For the text-containing cell, return its midpoint in (x, y) coordinate format. 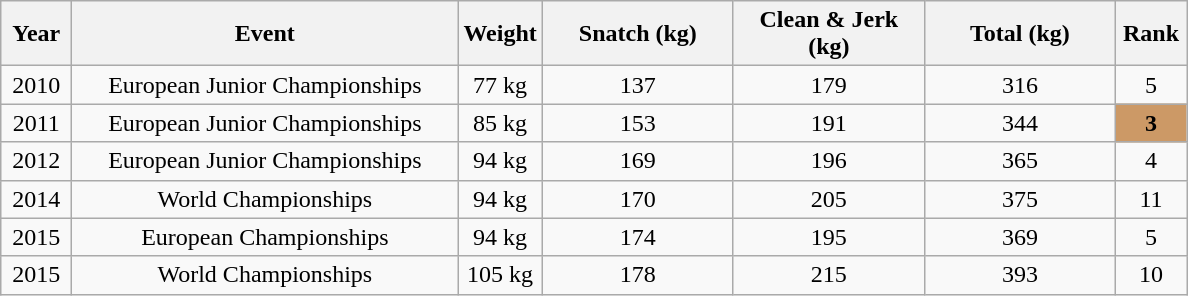
Rank (1150, 34)
2010 (36, 85)
2011 (36, 123)
Year (36, 34)
11 (1150, 199)
365 (1020, 161)
2014 (36, 199)
316 (1020, 85)
Weight (500, 34)
170 (638, 199)
393 (1020, 275)
369 (1020, 237)
153 (638, 123)
191 (828, 123)
Clean & Jerk (kg) (828, 34)
Event (265, 34)
375 (1020, 199)
77 kg (500, 85)
European Championships (265, 237)
4 (1150, 161)
Total (kg) (1020, 34)
3 (1150, 123)
169 (638, 161)
137 (638, 85)
215 (828, 275)
205 (828, 199)
Snatch (kg) (638, 34)
178 (638, 275)
174 (638, 237)
105 kg (500, 275)
196 (828, 161)
85 kg (500, 123)
10 (1150, 275)
179 (828, 85)
344 (1020, 123)
2012 (36, 161)
195 (828, 237)
